Search for the cell housing the specified text and yield its (x, y) center coordinate. 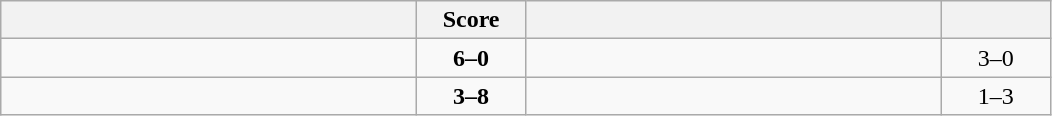
6–0 (472, 58)
Score (472, 20)
3–8 (472, 96)
3–0 (996, 58)
1–3 (996, 96)
